Locate the cell with the specified text and output its (X, Y) center coordinate. 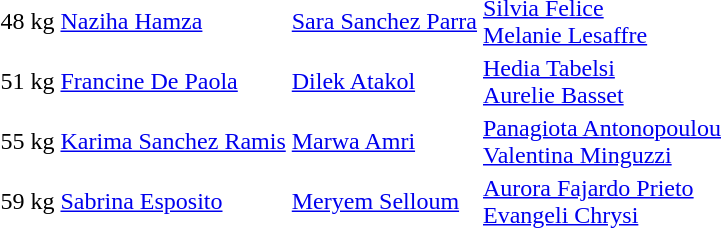
Karima Sanchez Ramis (173, 142)
Francine De Paola (173, 82)
Marwa Amri (384, 142)
Dilek Atakol (384, 82)
